Locate the cell with the specified text and output its [x, y] center coordinate. 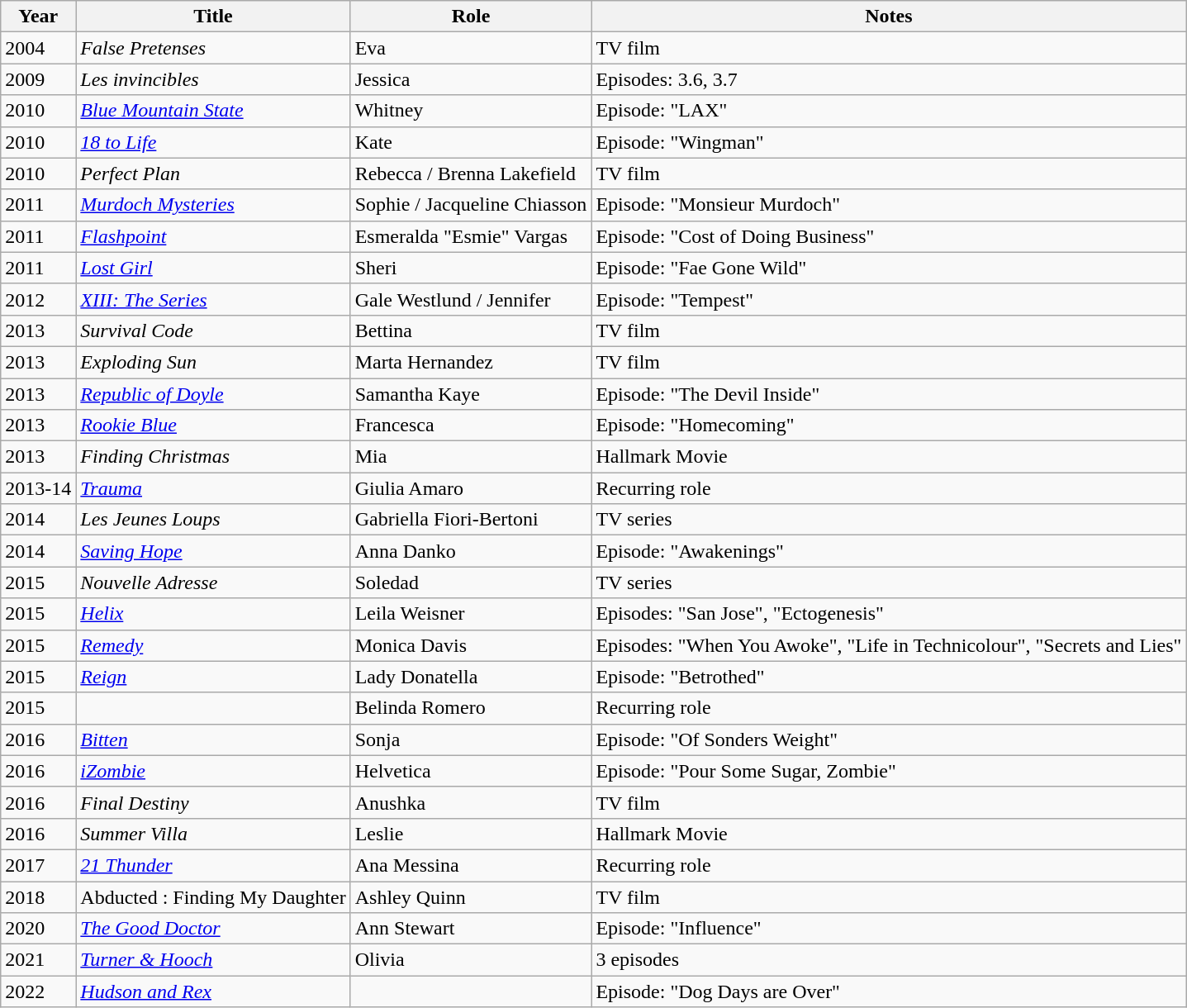
Reign [213, 677]
Notes [889, 17]
Blue Mountain State [213, 111]
2018 [38, 896]
Leslie [471, 834]
Episode: "Betrothed" [889, 677]
Episodes: "When You Awoke", "Life in Technicolour", "Secrets and Lies" [889, 645]
Lady Donatella [471, 677]
False Pretenses [213, 48]
iZombie [213, 771]
Exploding Sun [213, 362]
Bitten [213, 739]
Jessica [471, 79]
Saving Hope [213, 551]
Helvetica [471, 771]
Episode: "Dog Days are Over" [889, 991]
Francesca [471, 426]
Episode: "Fae Gone Wild" [889, 268]
Rebecca / Brenna Lakefield [471, 174]
Ashley Quinn [471, 896]
Les invincibles [213, 79]
Esmeralda "Esmie" Vargas [471, 236]
Role [471, 17]
Kate [471, 142]
2009 [38, 79]
Turner & Hooch [213, 960]
2004 [38, 48]
Episode: "Monsieur Murdoch" [889, 205]
Episode: "LAX" [889, 111]
Ana Messina [471, 865]
Whitney [471, 111]
21 Thunder [213, 865]
18 to Life [213, 142]
Eva [471, 48]
2013-14 [38, 488]
Finding Christmas [213, 457]
Abducted : Finding My Daughter [213, 896]
2020 [38, 929]
Episode: "The Devil Inside" [889, 394]
Year [38, 17]
Remedy [213, 645]
Les Jeunes Loups [213, 520]
Lost Girl [213, 268]
Rookie Blue [213, 426]
Episode: "Wingman" [889, 142]
Samantha Kaye [471, 394]
Republic of Doyle [213, 394]
Episode: "Influence" [889, 929]
Flashpoint [213, 236]
Gabriella Fiori-Bertoni [471, 520]
2012 [38, 299]
2017 [38, 865]
Marta Hernandez [471, 362]
Perfect Plan [213, 174]
Episodes: "San Jose", "Ectogenesis" [889, 614]
Anushka [471, 802]
Sophie / Jacqueline Chiasson [471, 205]
Episode: "Tempest" [889, 299]
Final Destiny [213, 802]
Episode: "Of Sonders Weight" [889, 739]
Summer Villa [213, 834]
Murdoch Mysteries [213, 205]
Gale Westlund / Jennifer [471, 299]
Nouvelle Adresse [213, 582]
Belinda Romero [471, 708]
Episode: "Cost of Doing Business" [889, 236]
Episode: "Pour Some Sugar, Zombie" [889, 771]
XIII: The Series [213, 299]
Anna Danko [471, 551]
Mia [471, 457]
Episode: "Homecoming" [889, 426]
Bettina [471, 330]
2021 [38, 960]
Survival Code [213, 330]
2022 [38, 991]
Ann Stewart [471, 929]
Giulia Amaro [471, 488]
Episode: "Awakenings" [889, 551]
Title [213, 17]
Olivia [471, 960]
Hudson and Rex [213, 991]
Trauma [213, 488]
Sonja [471, 739]
Sheri [471, 268]
The Good Doctor [213, 929]
Monica Davis [471, 645]
3 episodes [889, 960]
Soledad [471, 582]
Leila Weisner [471, 614]
Episodes: 3.6, 3.7 [889, 79]
Helix [213, 614]
